Extract the [X, Y] coordinate from the center of the cell holding the provided text.  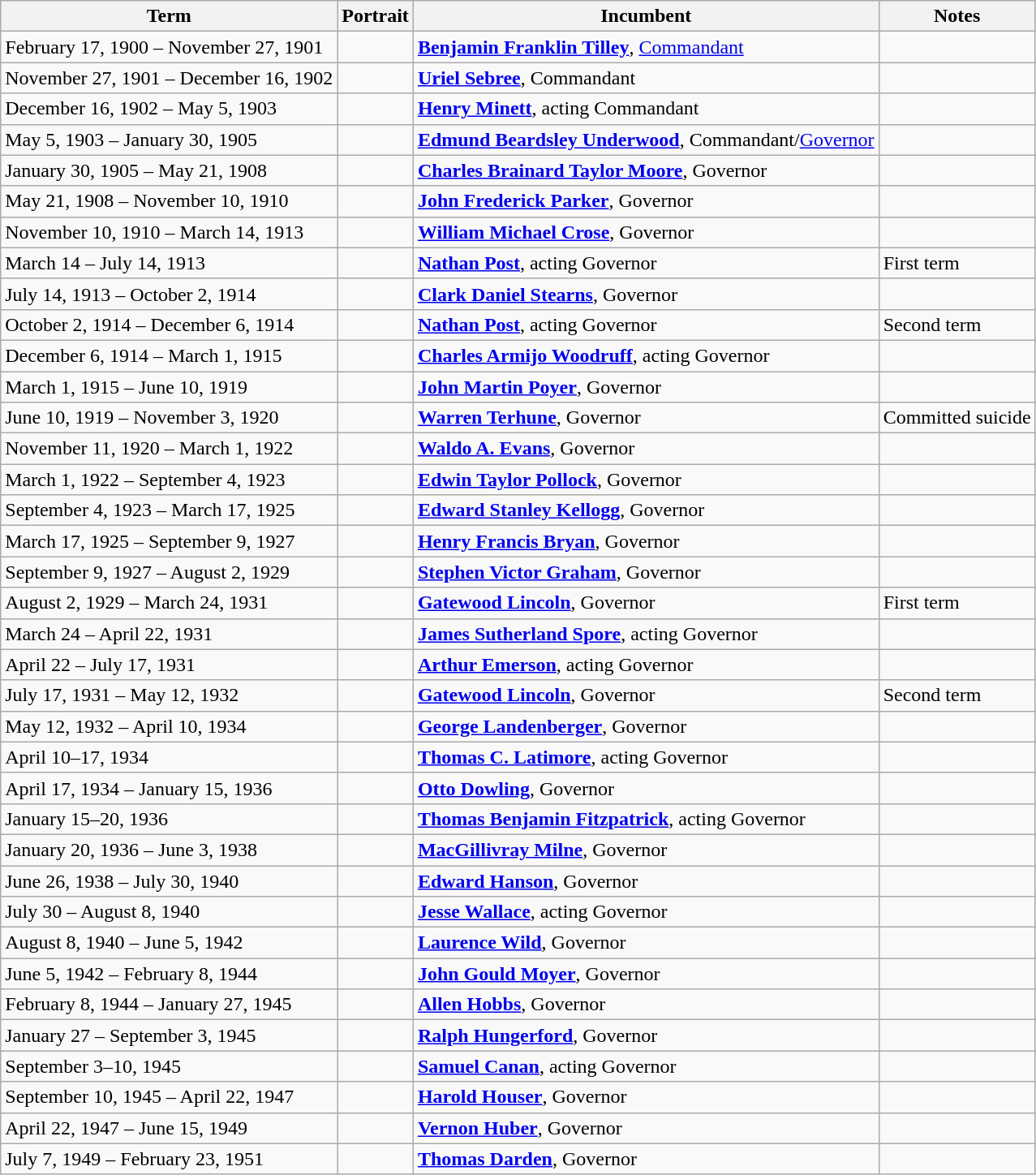
Jesse Wallace, acting Governor [646, 912]
April 22 – July 17, 1931 [169, 665]
Laurence Wild, Governor [646, 943]
March 1, 1922 – September 4, 1923 [169, 480]
January 15–20, 1936 [169, 819]
November 11, 1920 – March 1, 1922 [169, 449]
November 27, 1901 – December 16, 1902 [169, 78]
May 12, 1932 – April 10, 1934 [169, 726]
John Frederick Parker, Governor [646, 201]
Henry Minett, acting Commandant [646, 109]
Harold Houser, Governor [646, 1097]
Incumbent [646, 16]
June 26, 1938 – July 30, 1940 [169, 880]
September 10, 1945 – April 22, 1947 [169, 1097]
July 7, 1949 – February 23, 1951 [169, 1159]
Term [169, 16]
March 24 – April 22, 1931 [169, 634]
Samuel Canan, acting Governor [646, 1066]
Benjamin Franklin Tilley, Commandant [646, 47]
MacGillivray Milne, Governor [646, 850]
Notes [957, 16]
Henry Francis Bryan, Governor [646, 541]
March 17, 1925 – September 9, 1927 [169, 541]
Otto Dowling, Governor [646, 788]
Vernon Huber, Governor [646, 1128]
November 10, 1910 – March 14, 1913 [169, 232]
John Martin Poyer, Governor [646, 387]
Charles Brainard Taylor Moore, Governor [646, 170]
April 10–17, 1934 [169, 757]
William Michael Crose, Governor [646, 232]
August 8, 1940 – June 5, 1942 [169, 943]
August 2, 1929 – March 24, 1931 [169, 603]
January 27 – September 3, 1945 [169, 1035]
July 17, 1931 – May 12, 1932 [169, 695]
September 3–10, 1945 [169, 1066]
Uriel Sebree, Commandant [646, 78]
July 14, 1913 – October 2, 1914 [169, 294]
April 17, 1934 – January 15, 1936 [169, 788]
February 8, 1944 – January 27, 1945 [169, 1005]
Edward Hanson, Governor [646, 880]
January 30, 1905 – May 21, 1908 [169, 170]
December 16, 1902 – May 5, 1903 [169, 109]
March 1, 1915 – June 10, 1919 [169, 387]
October 2, 1914 – December 6, 1914 [169, 325]
May 21, 1908 – November 10, 1910 [169, 201]
Ralph Hungerford, Governor [646, 1035]
Edward Stanley Kellogg, Governor [646, 510]
Waldo A. Evans, Governor [646, 449]
February 17, 1900 – November 27, 1901 [169, 47]
George Landenberger, Governor [646, 726]
Thomas Benjamin Fitzpatrick, acting Governor [646, 819]
January 20, 1936 – June 3, 1938 [169, 850]
Portrait [376, 16]
Stephen Victor Graham, Governor [646, 572]
September 9, 1927 – August 2, 1929 [169, 572]
June 5, 1942 – February 8, 1944 [169, 974]
March 14 – July 14, 1913 [169, 263]
April 22, 1947 – June 15, 1949 [169, 1128]
Thomas Darden, Governor [646, 1159]
December 6, 1914 – March 1, 1915 [169, 355]
John Gould Moyer, Governor [646, 974]
May 5, 1903 – January 30, 1905 [169, 140]
Thomas C. Latimore, acting Governor [646, 757]
James Sutherland Spore, acting Governor [646, 634]
September 4, 1923 – March 17, 1925 [169, 510]
Charles Armijo Woodruff, acting Governor [646, 355]
Allen Hobbs, Governor [646, 1005]
Clark Daniel Stearns, Governor [646, 294]
Edmund Beardsley Underwood, Commandant/Governor [646, 140]
June 10, 1919 – November 3, 1920 [169, 418]
July 30 – August 8, 1940 [169, 912]
Edwin Taylor Pollock, Governor [646, 480]
Warren Terhune, Governor [646, 418]
Arthur Emerson, acting Governor [646, 665]
Committed suicide [957, 418]
